Return [x, y] of the center of cell containing provided text 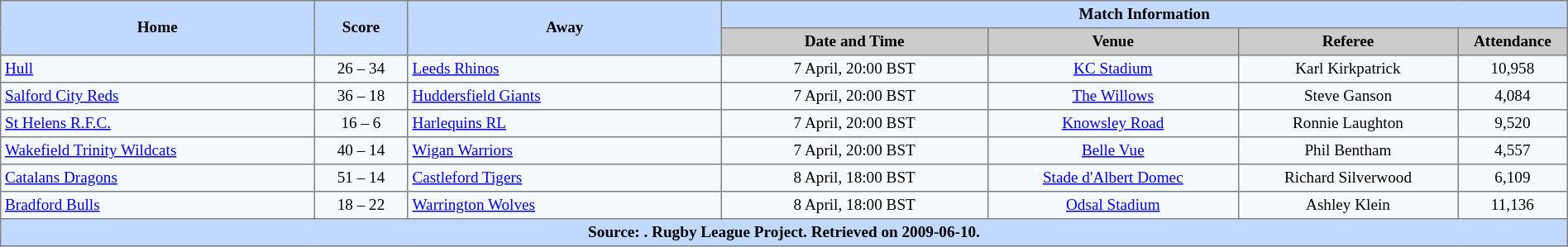
Steve Ganson [1348, 96]
51 – 14 [361, 178]
Venue [1113, 41]
36 – 18 [361, 96]
Source: . Rugby League Project. Retrieved on 2009-06-10. [784, 233]
Knowsley Road [1113, 124]
Referee [1348, 41]
Leeds Rhinos [564, 69]
Salford City Reds [157, 96]
16 – 6 [361, 124]
KC Stadium [1113, 69]
Catalans Dragons [157, 178]
Huddersfield Giants [564, 96]
Ronnie Laughton [1348, 124]
26 – 34 [361, 69]
Harlequins RL [564, 124]
Date and Time [854, 41]
Belle Vue [1113, 150]
Score [361, 28]
Ashley Klein [1348, 205]
Karl Kirkpatrick [1348, 69]
St Helens R.F.C. [157, 124]
Richard Silverwood [1348, 178]
Bradford Bulls [157, 205]
The Willows [1113, 96]
10,958 [1513, 69]
Stade d'Albert Domec [1113, 178]
6,109 [1513, 178]
4,084 [1513, 96]
Phil Bentham [1348, 150]
Attendance [1513, 41]
Hull [157, 69]
Castleford Tigers [564, 178]
11,136 [1513, 205]
Wigan Warriors [564, 150]
Match Information [1145, 15]
40 – 14 [361, 150]
Warrington Wolves [564, 205]
Home [157, 28]
9,520 [1513, 124]
18 – 22 [361, 205]
Odsal Stadium [1113, 205]
Away [564, 28]
4,557 [1513, 150]
Wakefield Trinity Wildcats [157, 150]
